Identify which cell holds the provided text, then report its (x, y) central coordinate. 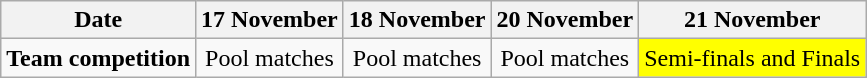
20 November (565, 20)
21 November (752, 20)
18 November (417, 20)
17 November (270, 20)
Team competition (98, 58)
Semi-finals and Finals (752, 58)
Date (98, 20)
